For the text-containing cell, return its midpoint in (x, y) coordinate format. 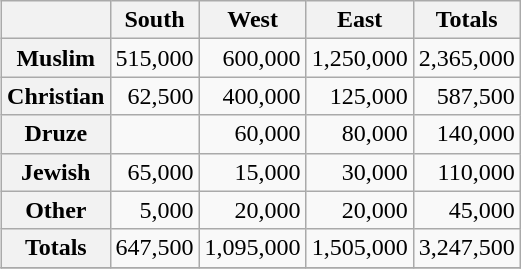
45,000 (466, 210)
1,505,000 (360, 248)
65,000 (154, 172)
3,247,500 (466, 248)
East (360, 20)
Jewish (56, 172)
647,500 (154, 248)
2,365,000 (466, 58)
110,000 (466, 172)
Christian (56, 96)
600,000 (252, 58)
30,000 (360, 172)
125,000 (360, 96)
Druze (56, 134)
5,000 (154, 210)
587,500 (466, 96)
South (154, 20)
80,000 (360, 134)
400,000 (252, 96)
West (252, 20)
Other (56, 210)
1,095,000 (252, 248)
Muslim (56, 58)
62,500 (154, 96)
15,000 (252, 172)
1,250,000 (360, 58)
140,000 (466, 134)
515,000 (154, 58)
60,000 (252, 134)
